Detect which cell encompasses the target text, then output its [x, y] center coordinate. 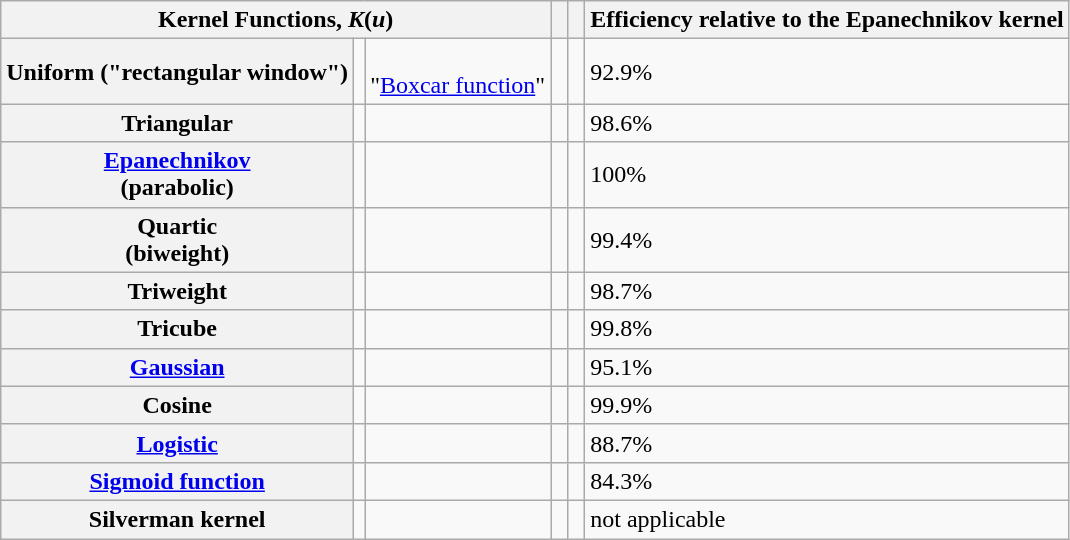
Logistic [178, 443]
Triweight [178, 291]
Triangular [178, 123]
99.8% [828, 329]
95.1% [828, 367]
Epanechnikov(parabolic) [178, 174]
Quartic (biweight) [178, 240]
99.4% [828, 240]
Uniform ("rectangular window") [178, 72]
Silverman kernel [178, 519]
88.7% [828, 443]
Efficiency relative to the Epanechnikov kernel [828, 20]
Tricube [178, 329]
"Boxcar function" [458, 72]
98.7% [828, 291]
98.6% [828, 123]
99.9% [828, 405]
Gaussian [178, 367]
Sigmoid function [178, 481]
92.9% [828, 72]
Kernel Functions, K(u) [276, 20]
not applicable [828, 519]
100% [828, 174]
84.3% [828, 481]
Cosine [178, 405]
